Pinpoint the cell where the given text exists, returning its (x, y) midpoint coordinate. 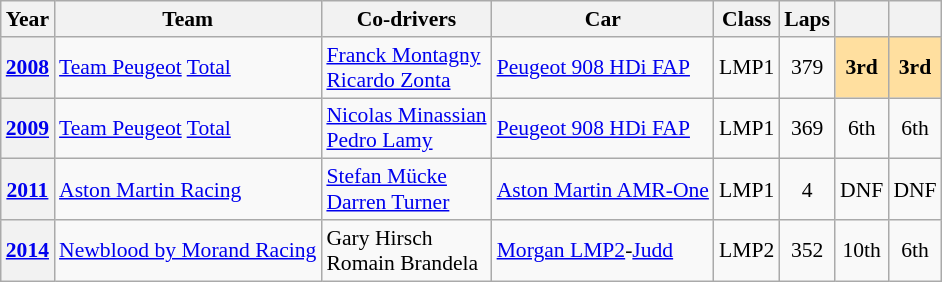
LMP2 (746, 250)
4 (807, 190)
Newblood by Morand Racing (188, 250)
2014 (28, 250)
2011 (28, 190)
Nicolas Minassian Pedro Lamy (406, 128)
Laps (807, 19)
Team (188, 19)
Aston Martin AMR-One (603, 190)
Aston Martin Racing (188, 190)
2008 (28, 68)
Stefan Mücke Darren Turner (406, 190)
Franck Montagny Ricardo Zonta (406, 68)
369 (807, 128)
Class (746, 19)
379 (807, 68)
2009 (28, 128)
10th (862, 250)
Gary Hirsch Romain Brandela (406, 250)
Co-drivers (406, 19)
352 (807, 250)
Year (28, 19)
Morgan LMP2-Judd (603, 250)
Car (603, 19)
